Extract the [X, Y] coordinate from the center of the cell holding the provided text.  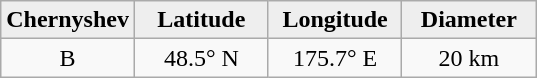
Latitude [201, 20]
B [68, 58]
20 km [469, 58]
175.7° E [335, 58]
Longitude [335, 20]
48.5° N [201, 58]
Diameter [469, 20]
Chernyshev [68, 20]
